Search for the cell housing the specified text and yield its (X, Y) center coordinate. 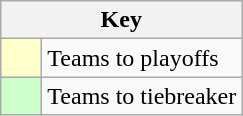
Key (122, 20)
Teams to tiebreaker (142, 96)
Teams to playoffs (142, 58)
